Return the [x, y] coordinate for the center point of the cell that contains the specified text.  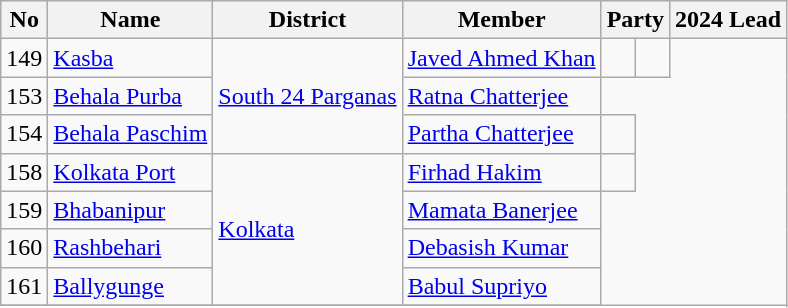
Behala Purba [130, 96]
Mamata Banerjee [502, 210]
Member [502, 20]
Babul Supriyo [502, 286]
Behala Paschim [130, 134]
District [308, 20]
149 [24, 58]
No [24, 20]
154 [24, 134]
160 [24, 248]
Kasba [130, 58]
158 [24, 172]
Ratna Chatterjee [502, 96]
Party [635, 20]
Kolkata Port [130, 172]
159 [24, 210]
Firhad Hakim [502, 172]
153 [24, 96]
Rashbehari [130, 248]
2024 Lead [728, 20]
Javed Ahmed Khan [502, 58]
Bhabanipur [130, 210]
Ballygunge [130, 286]
Kolkata [308, 229]
Debasish Kumar [502, 248]
Partha Chatterjee [502, 134]
South 24 Parganas [308, 96]
161 [24, 286]
Name [130, 20]
